Search for the cell housing the specified text and yield its [x, y] center coordinate. 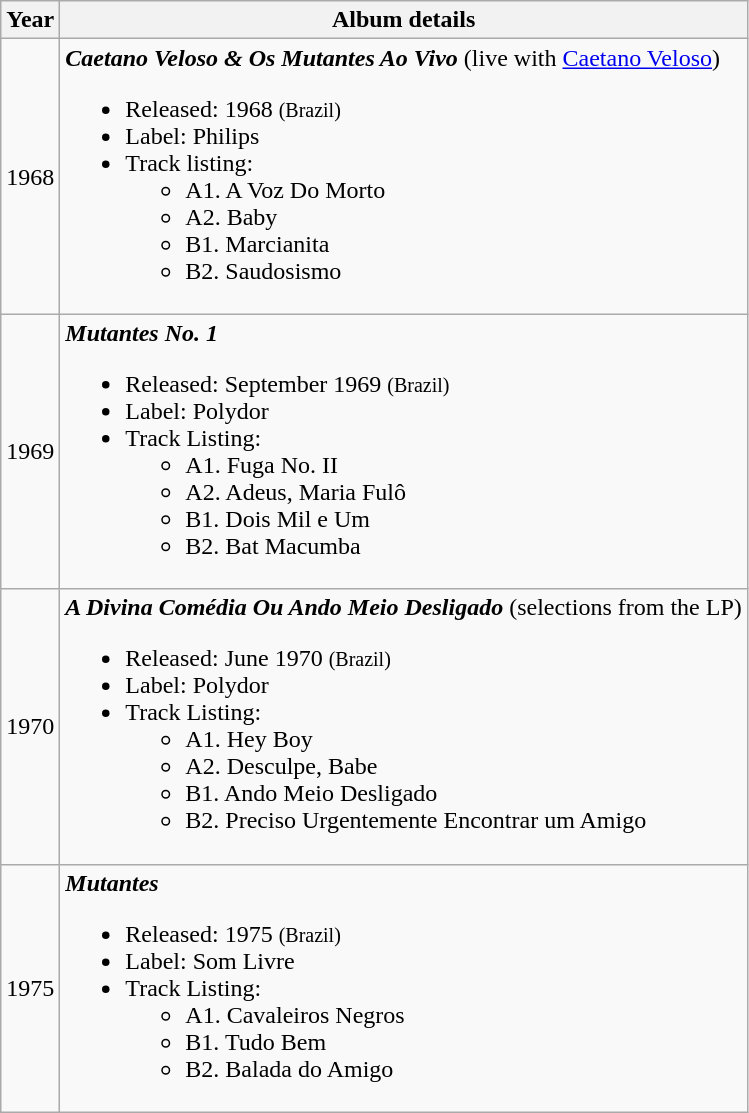
1968 [30, 176]
MutantesReleased: 1975 (Brazil)Label: Som LivreTrack Listing:A1. Cavaleiros NegrosB1. Tudo BemB2. Balada do Amigo [404, 988]
Year [30, 20]
Album details [404, 20]
1969 [30, 452]
1970 [30, 726]
1975 [30, 988]
Mutantes No. 1Released: September 1969 (Brazil)Label: PolydorTrack Listing:A1. Fuga No. IIA2. Adeus, Maria FulôB1. Dois Mil e UmB2. Bat Macumba [404, 452]
